Output the (x, y) coordinate of the center of the cell containing the given text.  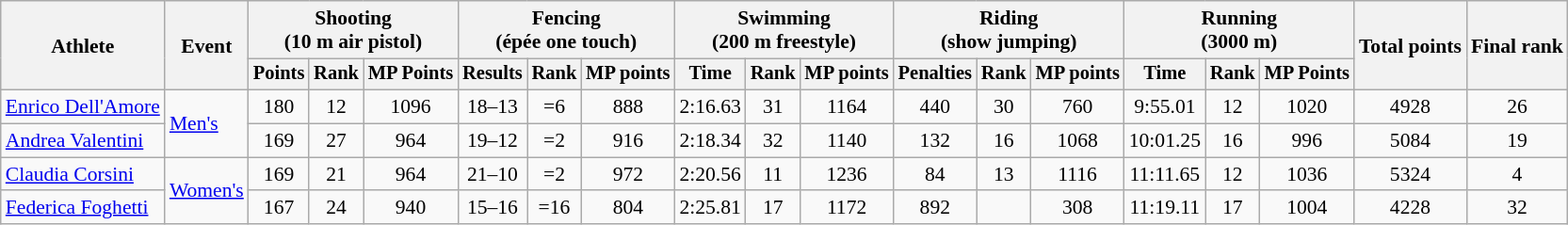
9:55.01 (1165, 107)
19–12 (493, 141)
892 (935, 208)
1164 (846, 107)
440 (935, 107)
21 (336, 174)
10:01.25 (1165, 141)
972 (627, 174)
18–13 (493, 107)
804 (627, 208)
Enrico Dell'Amore (83, 107)
11:19.11 (1165, 208)
Points (279, 74)
132 (935, 141)
760 (1077, 107)
1036 (1307, 174)
5084 (1411, 141)
Results (493, 74)
916 (627, 141)
2:18.34 (710, 141)
Athlete (83, 45)
31 (773, 107)
1172 (846, 208)
Swimming(200 m freestyle) (784, 30)
84 (935, 174)
26 (1517, 107)
2:20.56 (710, 174)
15–16 (493, 208)
Running(3000 m) (1239, 30)
1004 (1307, 208)
Federica Foghetti (83, 208)
180 (279, 107)
Fencing(épée one touch) (566, 30)
Shooting(10 m air pistol) (353, 30)
1020 (1307, 107)
1140 (846, 141)
1116 (1077, 174)
Penalties (935, 74)
308 (1077, 208)
5324 (1411, 174)
2:25.81 (710, 208)
Andrea Valentini (83, 141)
4928 (1411, 107)
1068 (1077, 141)
888 (627, 107)
Event (207, 45)
Claudia Corsini (83, 174)
Final rank (1517, 45)
167 (279, 208)
11:11.65 (1165, 174)
24 (336, 208)
1236 (846, 174)
19 (1517, 141)
11 (773, 174)
13 (1004, 174)
2:16.63 (710, 107)
996 (1307, 141)
21–10 (493, 174)
=6 (555, 107)
1096 (411, 107)
Men's (207, 124)
4228 (1411, 208)
Total points (1411, 45)
940 (411, 208)
27 (336, 141)
Women's (207, 190)
Riding(show jumping) (1010, 30)
30 (1004, 107)
=16 (555, 208)
4 (1517, 174)
